Scan for the cell matching the given text and deliver its (X, Y) coordinate at center. 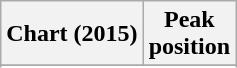
Chart (2015) (72, 34)
Peak position (189, 34)
